Pinpoint the cell where the given text exists, returning its (x, y) midpoint coordinate. 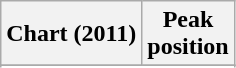
Peakposition (188, 34)
Chart (2011) (72, 34)
